For the text-containing cell, return its midpoint in (x, y) coordinate format. 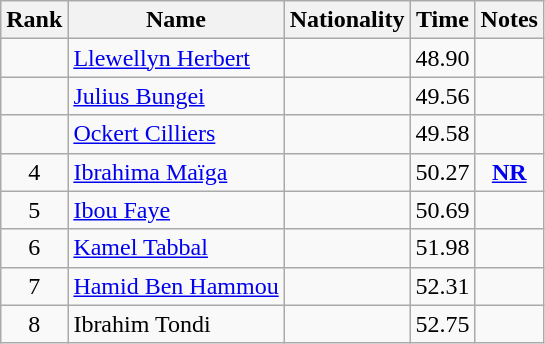
Time (442, 20)
4 (34, 172)
Hamid Ben Hammou (176, 286)
8 (34, 324)
Ibrahim Tondi (176, 324)
Nationality (347, 20)
Julius Bungei (176, 96)
52.75 (442, 324)
Ibou Faye (176, 210)
7 (34, 286)
Ibrahima Maïga (176, 172)
Kamel Tabbal (176, 248)
50.69 (442, 210)
Llewellyn Herbert (176, 58)
6 (34, 248)
Rank (34, 20)
Ockert Cilliers (176, 134)
52.31 (442, 286)
5 (34, 210)
51.98 (442, 248)
NR (509, 172)
50.27 (442, 172)
Name (176, 20)
Notes (509, 20)
49.58 (442, 134)
48.90 (442, 58)
49.56 (442, 96)
